For the text-containing cell, return its midpoint in [x, y] coordinate format. 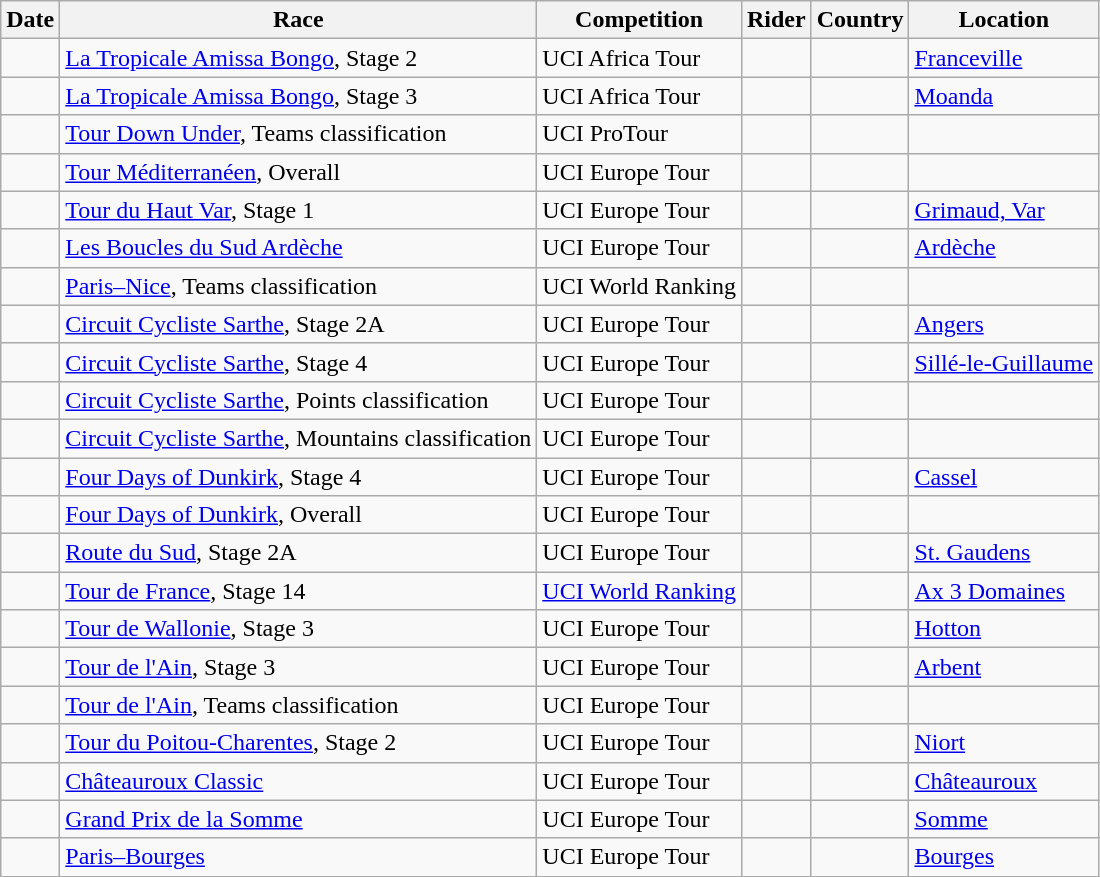
Grand Prix de la Somme [298, 819]
La Tropicale Amissa Bongo, Stage 3 [298, 96]
Somme [1004, 819]
Circuit Cycliste Sarthe, Mountains classification [298, 438]
Four Days of Dunkirk, Stage 4 [298, 477]
Paris–Nice, Teams classification [298, 286]
Circuit Cycliste Sarthe, Stage 2A [298, 324]
Moanda [1004, 96]
Châteauroux Classic [298, 781]
Cassel [1004, 477]
Sillé-le-Guillaume [1004, 362]
Tour du Poitou-Charentes, Stage 2 [298, 743]
Tour de France, Stage 14 [298, 591]
Les Boucles du Sud Ardèche [298, 248]
Circuit Cycliste Sarthe, Stage 4 [298, 362]
Tour Down Under, Teams classification [298, 134]
St. Gaudens [1004, 553]
Paris–Bourges [298, 857]
Race [298, 20]
Competition [640, 20]
Four Days of Dunkirk, Overall [298, 515]
Tour de l'Ain, Teams classification [298, 705]
Bourges [1004, 857]
Location [1004, 20]
Ax 3 Domaines [1004, 591]
Tour de Wallonie, Stage 3 [298, 629]
Tour Méditerranéen, Overall [298, 172]
Route du Sud, Stage 2A [298, 553]
UCI ProTour [640, 134]
Angers [1004, 324]
Châteauroux [1004, 781]
Arbent [1004, 667]
Ardèche [1004, 248]
Date [30, 20]
Country [860, 20]
Tour du Haut Var, Stage 1 [298, 210]
La Tropicale Amissa Bongo, Stage 2 [298, 58]
Hotton [1004, 629]
Tour de l'Ain, Stage 3 [298, 667]
Rider [776, 20]
Franceville [1004, 58]
Circuit Cycliste Sarthe, Points classification [298, 400]
Grimaud, Var [1004, 210]
Niort [1004, 743]
